From the cell containing the given text, extract its center point as (X, Y) coordinate. 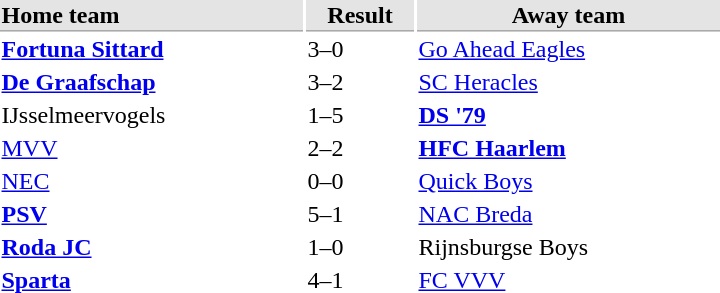
0–0 (360, 181)
De Graafschap (152, 83)
5–1 (360, 215)
NAC Breda (568, 215)
2–2 (360, 149)
1–5 (360, 115)
NEC (152, 181)
DS '79 (568, 115)
PSV (152, 215)
Go Ahead Eagles (568, 49)
MVV (152, 149)
Away team (568, 16)
3–2 (360, 83)
3–0 (360, 49)
Rijnsburgse Boys (568, 247)
Roda JC (152, 247)
IJsselmeervogels (152, 115)
Fortuna Sittard (152, 49)
Quick Boys (568, 181)
SC Heracles (568, 83)
Result (360, 16)
1–0 (360, 247)
HFC Haarlem (568, 149)
Home team (152, 16)
